Return the [x, y] coordinate for the center point of the cell that contains the specified text.  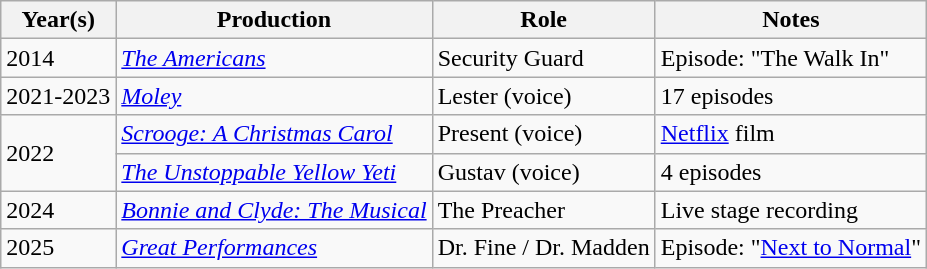
Live stage recording [790, 210]
Role [544, 20]
2024 [58, 210]
Lester (voice) [544, 96]
Security Guard [544, 58]
Episode: "The Walk In" [790, 58]
Episode: "Next to Normal" [790, 248]
2014 [58, 58]
2022 [58, 153]
17 episodes [790, 96]
The Preacher [544, 210]
Year(s) [58, 20]
Scrooge: A Christmas Carol [274, 134]
Moley [274, 96]
2025 [58, 248]
2021-2023 [58, 96]
Production [274, 20]
The Unstoppable Yellow Yeti [274, 172]
Present (voice) [544, 134]
Gustav (voice) [544, 172]
Netflix film [790, 134]
The Americans [274, 58]
Notes [790, 20]
Great Performances [274, 248]
Dr. Fine / Dr. Madden [544, 248]
Bonnie and Clyde: The Musical [274, 210]
4 episodes [790, 172]
